Find where the given text appears and provide that cell's center as [x, y] coordinate. 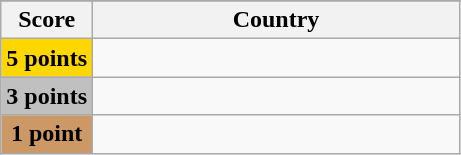
1 point [47, 134]
3 points [47, 96]
5 points [47, 58]
Score [47, 20]
Country [276, 20]
